Return the (x, y) coordinate for the center point of the cell that contains the specified text.  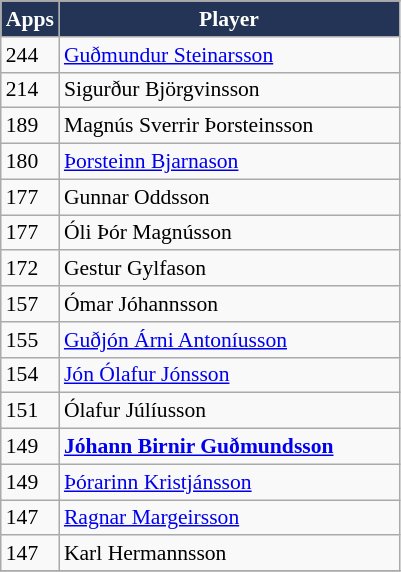
Þorsteinn Bjarnason (229, 162)
157 (30, 304)
Jóhann Birnir Guðmundsson (229, 447)
Guðjón Árni Antoníusson (229, 340)
214 (30, 90)
Gestur Gylfason (229, 269)
Þórarinn Kristjánsson (229, 482)
Jón Ólafur Jónsson (229, 375)
180 (30, 162)
155 (30, 340)
Sigurður Björgvinsson (229, 90)
Ólafur Júlíusson (229, 411)
Apps (30, 19)
Guðmundur Steinarsson (229, 55)
Óli Þór Magnússon (229, 233)
Gunnar Oddsson (229, 197)
Ragnar Margeirsson (229, 518)
Karl Hermannsson (229, 554)
Player (229, 19)
Ómar Jóhannsson (229, 304)
189 (30, 126)
151 (30, 411)
244 (30, 55)
154 (30, 375)
172 (30, 269)
Magnús Sverrir Þorsteinsson (229, 126)
